Output the (x, y) coordinate of the center of the cell containing the given text.  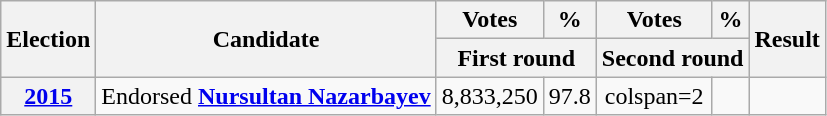
Candidate (266, 39)
97.8 (570, 96)
First round (516, 58)
2015 (48, 96)
Endorsed Nursultan Nazarbayev (266, 96)
Result (787, 39)
8,833,250 (490, 96)
Second round (672, 58)
Election (48, 39)
colspan=2 (654, 96)
